Find where the given text appears and provide that cell's center as [x, y] coordinate. 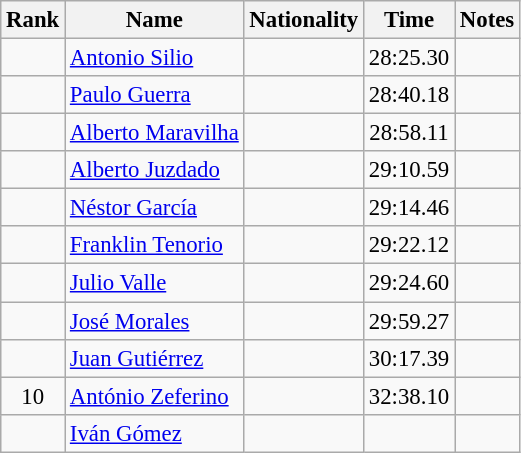
Nationality [304, 20]
29:59.27 [410, 321]
30:17.39 [410, 358]
29:10.59 [410, 170]
29:24.60 [410, 283]
Néstor García [155, 208]
Antonio Silio [155, 58]
Alberto Juzdado [155, 170]
28:40.18 [410, 95]
Julio Valle [155, 283]
28:25.30 [410, 58]
29:14.46 [410, 208]
29:22.12 [410, 245]
Time [410, 20]
Notes [486, 20]
Alberto Maravilha [155, 133]
Juan Gutiérrez [155, 358]
28:58.11 [410, 133]
10 [33, 396]
Iván Gómez [155, 433]
Rank [33, 20]
32:38.10 [410, 396]
Franklin Tenorio [155, 245]
José Morales [155, 321]
António Zeferino [155, 396]
Name [155, 20]
Paulo Guerra [155, 95]
